Detect which cell encompasses the target text, then output its [X, Y] center coordinate. 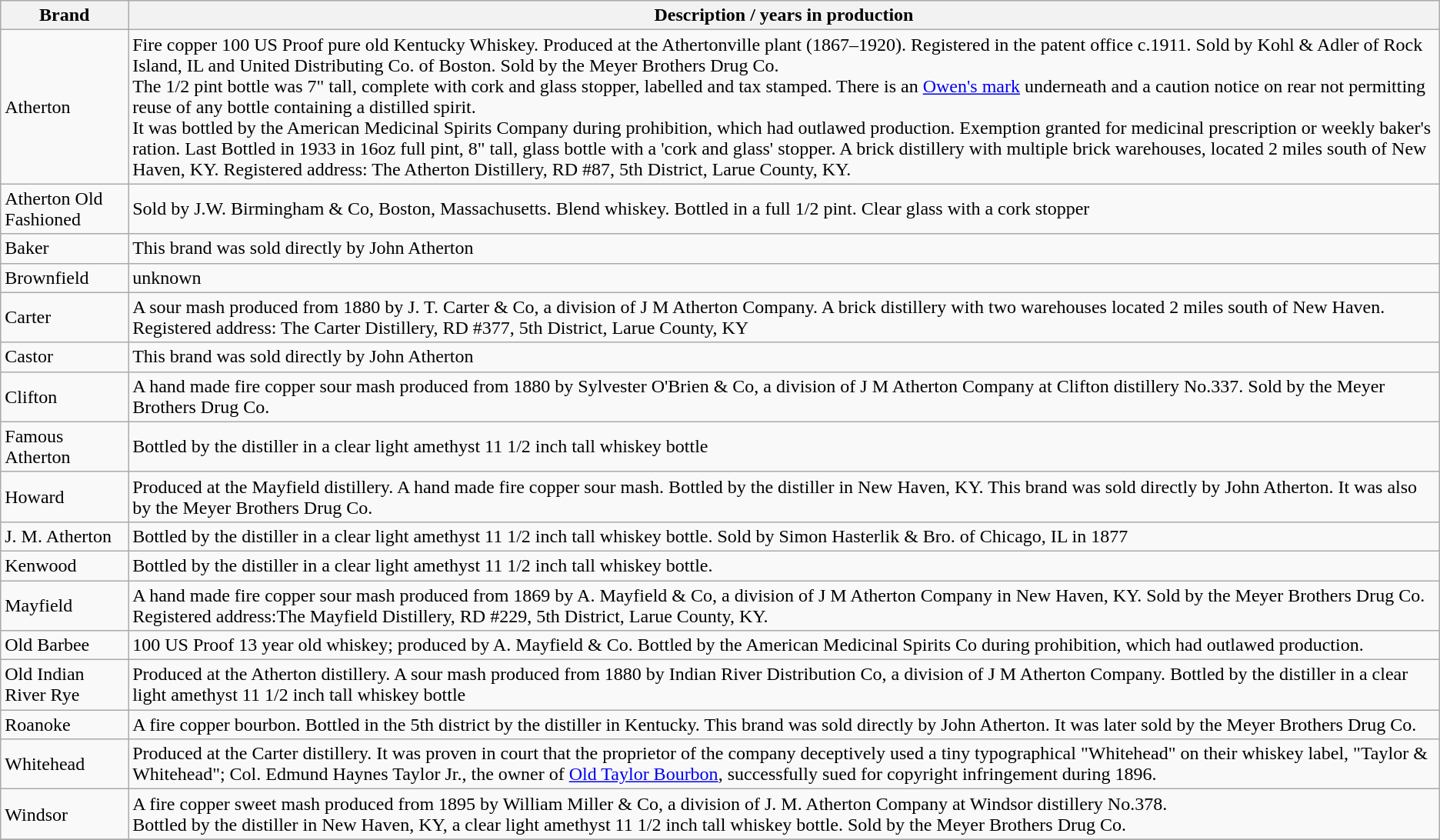
Kenwood [65, 565]
Bottled by the distiller in a clear light amethyst 11 1/2 inch tall whiskey bottle. Sold by Simon Hasterlik & Bro. of Chicago, IL in 1877 [785, 536]
Roanoke [65, 725]
Brand [65, 15]
Old Barbee [65, 645]
Bottled by the distiller in a clear light amethyst 11 1/2 inch tall whiskey bottle [785, 446]
Famous Atherton [65, 446]
Carter [65, 317]
Howard [65, 497]
Clifton [65, 397]
Castor [65, 357]
Atherton Old Fashioned [65, 209]
Brownfield [65, 278]
Whitehead [65, 765]
Windsor [65, 814]
J. M. Atherton [65, 536]
unknown [785, 278]
Sold by J.W. Birmingham & Co, Boston, Massachusetts. Blend whiskey. Bottled in a full 1/2 pint. Clear glass with a cork stopper [785, 209]
Mayfield [65, 605]
Baker [65, 248]
Bottled by the distiller in a clear light amethyst 11 1/2 inch tall whiskey bottle. [785, 565]
Description / years in production [785, 15]
Old Indian River Rye [65, 685]
Atherton [65, 107]
